Return (X, Y) of the center of cell containing provided text 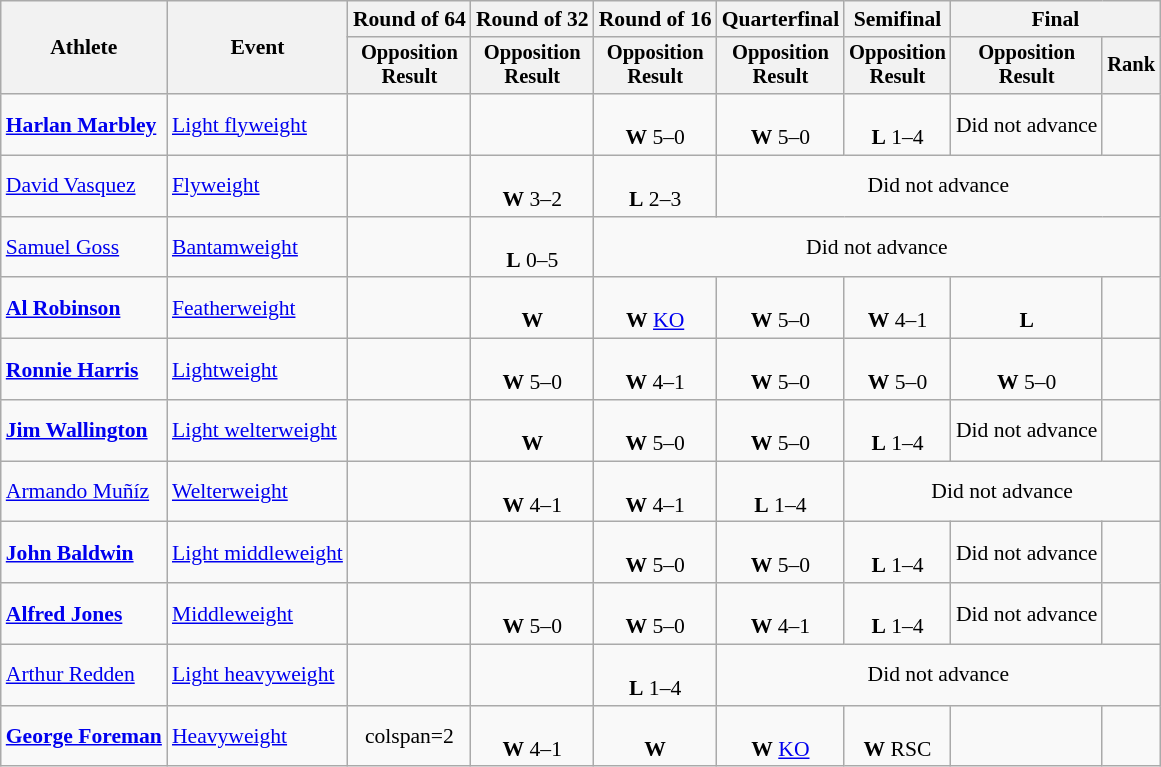
Lightweight (258, 370)
Light flyweight (258, 124)
Rank (1131, 66)
Alfred Jones (84, 614)
Al Robinson (84, 308)
L 2–3 (656, 186)
Ronnie Harris (84, 370)
L (1027, 308)
Light heavyweight (258, 676)
Semifinal (898, 19)
George Foreman (84, 736)
L 0–5 (532, 248)
Bantamweight (258, 248)
Armando Muñíz (84, 492)
Final (1056, 19)
Round of 32 (532, 19)
Light welterweight (258, 430)
Welterweight (258, 492)
colspan=2 (410, 736)
Samuel Goss (84, 248)
W 3–2 (532, 186)
Flyweight (258, 186)
Arthur Redden (84, 676)
Harlan Marbley (84, 124)
John Baldwin (84, 552)
Round of 16 (656, 19)
Athlete (84, 48)
Middleweight (258, 614)
Light middleweight (258, 552)
Quarterfinal (781, 19)
W RSC (898, 736)
Jim Wallington (84, 430)
Round of 64 (410, 19)
Featherweight (258, 308)
David Vasquez (84, 186)
Heavyweight (258, 736)
Event (258, 48)
